Extract the [x, y] coordinate from the center of the cell holding the provided text.  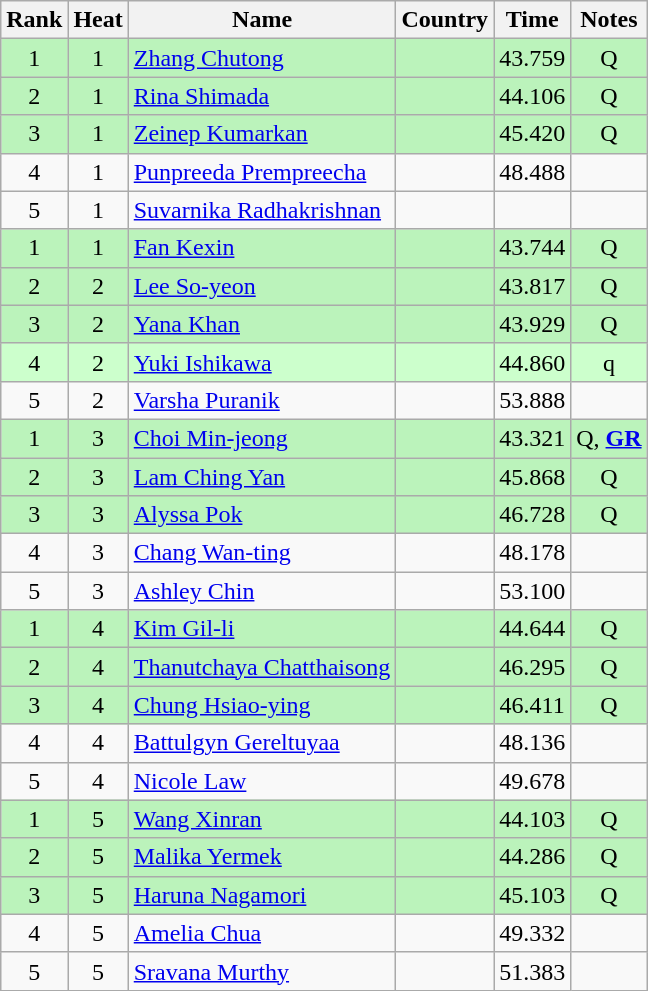
Lam Ching Yan [262, 477]
43.759 [532, 58]
Choi Min-jeong [262, 438]
Battulgyn Gereltuyaa [262, 743]
Haruna Nagamori [262, 895]
44.644 [532, 629]
Zhang Chutong [262, 58]
Sravana Murthy [262, 971]
Rina Shimada [262, 96]
43.929 [532, 324]
Country [445, 20]
Thanutchaya Chatthaisong [262, 667]
49.678 [532, 781]
Yuki Ishikawa [262, 362]
Malika Yermek [262, 857]
48.488 [532, 172]
46.295 [532, 667]
45.420 [532, 134]
43.744 [532, 248]
51.383 [532, 971]
53.100 [532, 591]
Rank [34, 20]
48.136 [532, 743]
43.817 [532, 286]
Suvarnika Radhakrishnan [262, 210]
46.411 [532, 705]
Q, GR [609, 438]
Time [532, 20]
44.286 [532, 857]
Fan Kexin [262, 248]
Heat [98, 20]
44.103 [532, 819]
Name [262, 20]
Chang Wan-ting [262, 553]
q [609, 362]
Lee So-yeon [262, 286]
44.860 [532, 362]
43.321 [532, 438]
45.103 [532, 895]
48.178 [532, 553]
Yana Khan [262, 324]
Alyssa Pok [262, 515]
Nicole Law [262, 781]
Varsha Puranik [262, 400]
Wang Xinran [262, 819]
Zeinep Kumarkan [262, 134]
Kim Gil-li [262, 629]
Chung Hsiao-ying [262, 705]
44.106 [532, 96]
53.888 [532, 400]
45.868 [532, 477]
Amelia Chua [262, 933]
46.728 [532, 515]
Ashley Chin [262, 591]
Punpreeda Prempreecha [262, 172]
49.332 [532, 933]
Notes [609, 20]
